Determine the [x, y] coordinate at the center of the cell enclosing the given text.  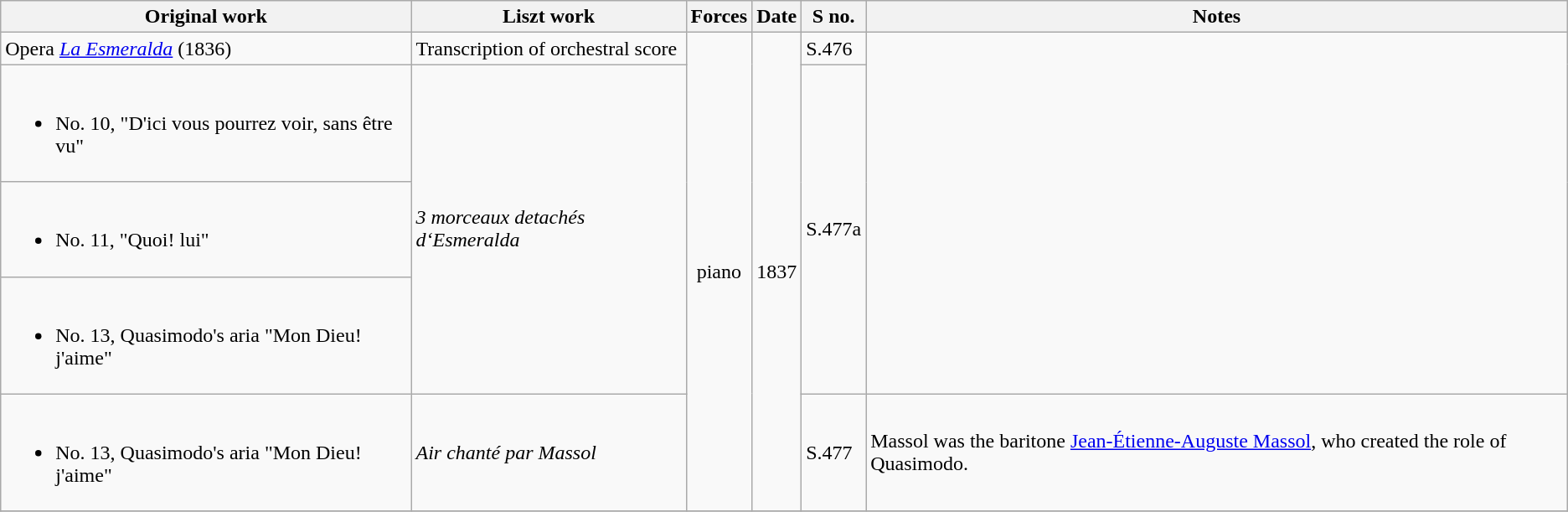
No. 11, "Quoi! lui" [206, 230]
Forces [719, 17]
Air chanté par Massol [549, 453]
S.477a [834, 230]
piano [719, 272]
Liszt work [549, 17]
1837 [777, 272]
Opera La Esmeralda (1836) [206, 49]
Transcription of orchestral score [549, 49]
No. 10, "D'ici vous pourrez voir, sans être vu" [206, 123]
Notes [1217, 17]
3 morceaux detachés d‘Esmeralda [549, 230]
Massol was the baritone Jean-Étienne-Auguste Massol, who created the role of Quasimodo. [1217, 453]
S no. [834, 17]
Date [777, 17]
S.477 [834, 453]
S.476 [834, 49]
Original work [206, 17]
